For the text-containing cell, return its midpoint in (x, y) coordinate format. 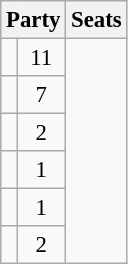
Party (34, 20)
11 (42, 58)
7 (42, 95)
Seats (96, 20)
